Determine the [x, y] coordinate at the center of the cell enclosing the given text.  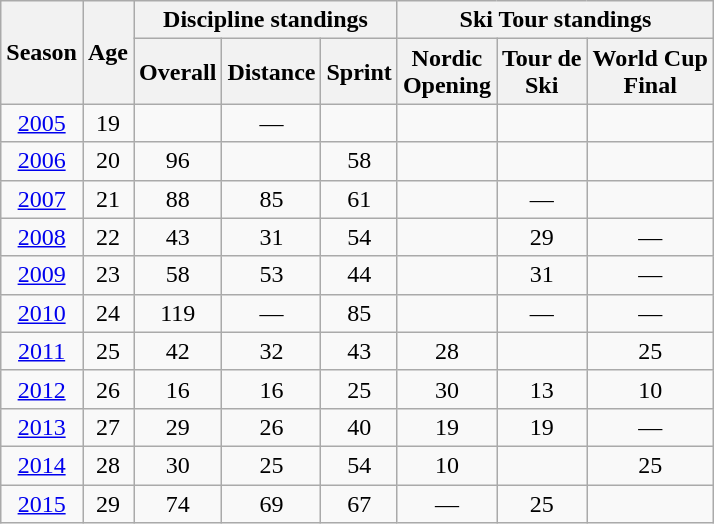
67 [359, 503]
Distance [272, 72]
44 [359, 275]
96 [178, 161]
Discipline standings [266, 20]
2007 [42, 199]
2005 [42, 123]
2006 [42, 161]
88 [178, 199]
Age [108, 52]
2008 [42, 237]
Sprint [359, 72]
Overall [178, 72]
23 [108, 275]
Ski Tour standings [555, 20]
Tour deSki [541, 72]
69 [272, 503]
Season [42, 52]
21 [108, 199]
119 [178, 313]
22 [108, 237]
74 [178, 503]
2013 [42, 427]
2012 [42, 389]
32 [272, 351]
World CupFinal [650, 72]
NordicOpening [446, 72]
2014 [42, 465]
27 [108, 427]
42 [178, 351]
2009 [42, 275]
53 [272, 275]
24 [108, 313]
2011 [42, 351]
40 [359, 427]
61 [359, 199]
2015 [42, 503]
2010 [42, 313]
13 [541, 389]
20 [108, 161]
